From the cell containing the given text, extract its center point as [x, y] coordinate. 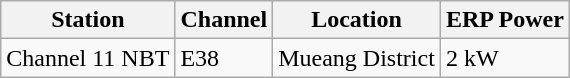
ERP Power [504, 20]
Location [357, 20]
Mueang District [357, 58]
2 kW [504, 58]
E38 [224, 58]
Channel [224, 20]
Station [88, 20]
Channel 11 NBT [88, 58]
